Search for the cell housing the specified text and yield its (X, Y) center coordinate. 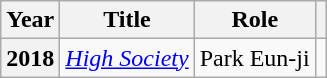
High Society (127, 58)
Year (30, 20)
Role (254, 20)
Title (127, 20)
Park Eun-ji (254, 58)
2018 (30, 58)
